Capture the cell that displays the provided text and extract its (X, Y) central coordinate. 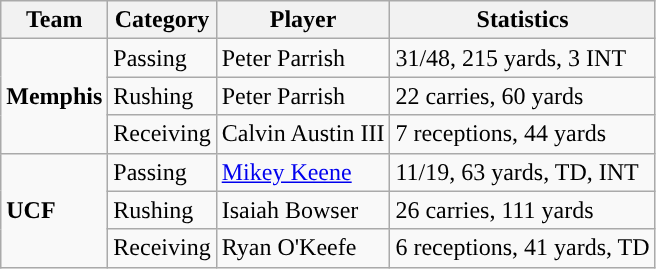
Calvin Austin III (303, 134)
6 receptions, 41 yards, TD (522, 248)
7 receptions, 44 yards (522, 134)
Statistics (522, 20)
Mikey Keene (303, 172)
Ryan O'Keefe (303, 248)
Category (162, 20)
Team (54, 20)
UCF (54, 210)
22 carries, 60 yards (522, 96)
31/48, 215 yards, 3 INT (522, 58)
Player (303, 20)
11/19, 63 yards, TD, INT (522, 172)
Isaiah Bowser (303, 210)
Memphis (54, 96)
26 carries, 111 yards (522, 210)
